Search for the cell housing the specified text and yield its (x, y) center coordinate. 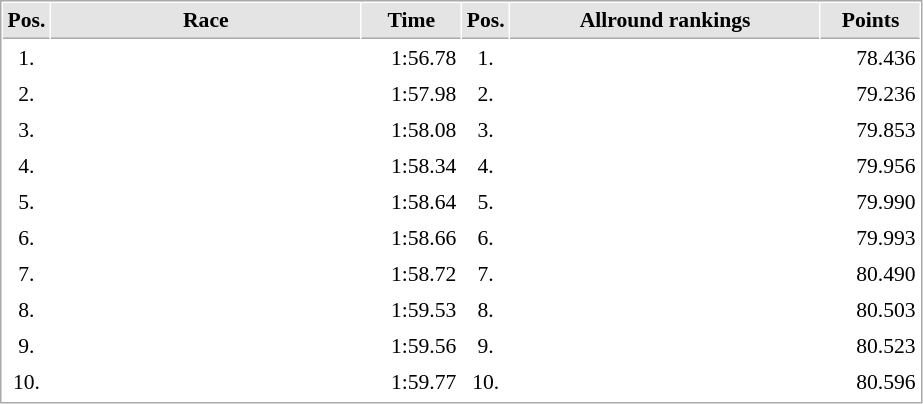
80.596 (870, 381)
80.490 (870, 273)
1:58.08 (412, 129)
80.503 (870, 309)
1:58.64 (412, 201)
Points (870, 21)
1:58.66 (412, 237)
80.523 (870, 345)
79.993 (870, 237)
1:59.56 (412, 345)
1:59.53 (412, 309)
1:59.77 (412, 381)
Race (206, 21)
1:58.34 (412, 165)
1:57.98 (412, 93)
1:58.72 (412, 273)
79.990 (870, 201)
79.853 (870, 129)
78.436 (870, 57)
79.236 (870, 93)
Time (412, 21)
1:56.78 (412, 57)
Allround rankings (666, 21)
79.956 (870, 165)
